Search for the cell housing the specified text and yield its (X, Y) center coordinate. 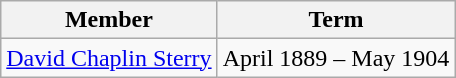
Term (336, 20)
David Chaplin Sterry (109, 58)
Member (109, 20)
April 1889 – May 1904 (336, 58)
